Find where the given text appears and provide that cell's center as [X, Y] coordinate. 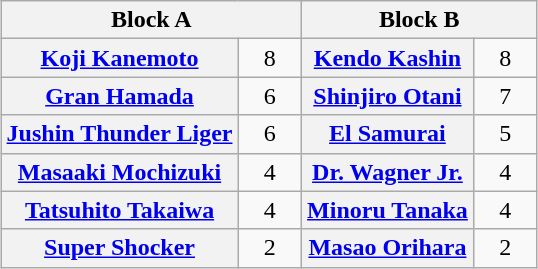
Block B [420, 20]
Gran Hamada [120, 96]
5 [505, 134]
Super Shocker [120, 248]
Jushin Thunder Liger [120, 134]
Shinjiro Otani [388, 96]
El Samurai [388, 134]
Masao Orihara [388, 248]
Block A [151, 20]
Minoru Tanaka [388, 210]
Tatsuhito Takaiwa [120, 210]
Kendo Kashin [388, 58]
Koji Kanemoto [120, 58]
7 [505, 96]
Masaaki Mochizuki [120, 172]
Dr. Wagner Jr. [388, 172]
